Determine the (x, y) coordinate at the center of the cell enclosing the given text.  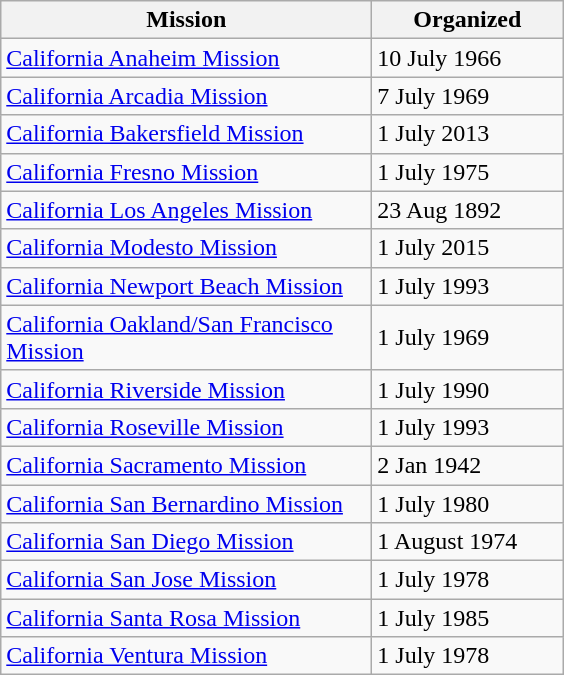
California Fresno Mission (186, 172)
California Ventura Mission (186, 656)
1 July 1985 (468, 618)
California Newport Beach Mission (186, 286)
1 July 1975 (468, 172)
California Modesto Mission (186, 248)
1 August 1974 (468, 542)
California San Bernardino Mission (186, 503)
7 July 1969 (468, 96)
1 July 1990 (468, 389)
California Anaheim Mission (186, 58)
California Roseville Mission (186, 427)
23 Aug 1892 (468, 210)
California Riverside Mission (186, 389)
California Santa Rosa Mission (186, 618)
1 July 2013 (468, 134)
10 July 1966 (468, 58)
California Oakland/San Francisco Mission (186, 338)
1 July 1969 (468, 338)
1 July 1980 (468, 503)
1 July 2015 (468, 248)
2 Jan 1942 (468, 465)
California Bakersfield Mission (186, 134)
California Arcadia Mission (186, 96)
California San Jose Mission (186, 580)
California Los Angeles Mission (186, 210)
California Sacramento Mission (186, 465)
California San Diego Mission (186, 542)
Organized (468, 20)
Mission (186, 20)
